For the text-containing cell, return its midpoint in (x, y) coordinate format. 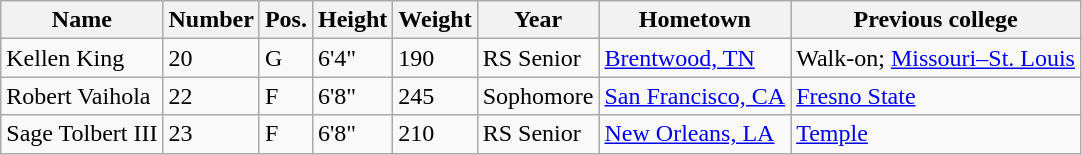
245 (435, 96)
New Orleans, LA (695, 134)
Sophomore (538, 96)
Sage Tolbert III (82, 134)
Fresno State (936, 96)
Kellen King (82, 58)
Height (352, 20)
G (286, 58)
22 (211, 96)
20 (211, 58)
San Francisco, CA (695, 96)
6'4" (352, 58)
Name (82, 20)
Year (538, 20)
Brentwood, TN (695, 58)
Previous college (936, 20)
Weight (435, 20)
Temple (936, 134)
210 (435, 134)
Number (211, 20)
Pos. (286, 20)
23 (211, 134)
190 (435, 58)
Walk-on; Missouri–St. Louis (936, 58)
Hometown (695, 20)
Robert Vaihola (82, 96)
